For the text-containing cell, return its midpoint in [X, Y] coordinate format. 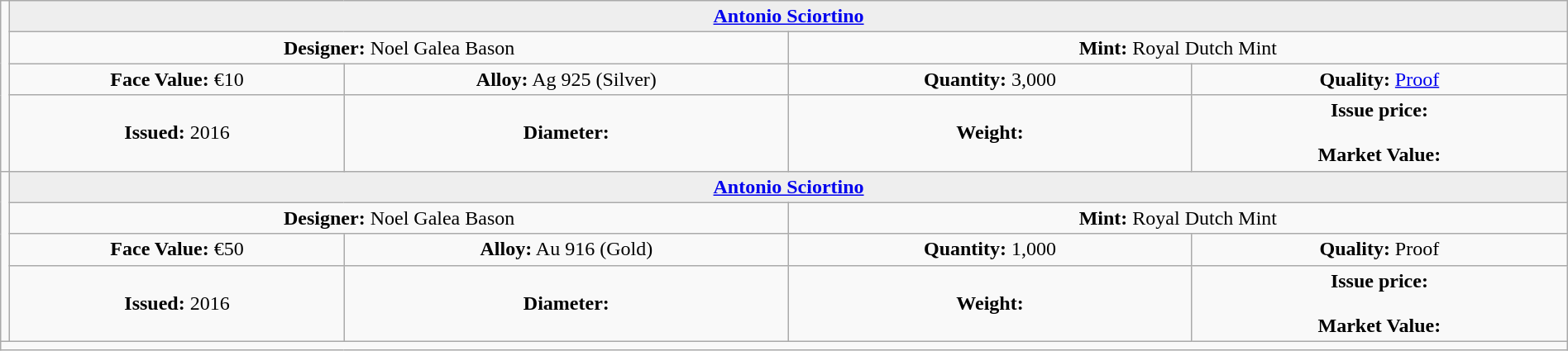
Quantity: 1,000 [989, 249]
Alloy: Au 916 (Gold) [566, 249]
Alloy: Ag 925 (Silver) [566, 79]
Face Value: €10 [177, 79]
Face Value: €50 [177, 249]
Quantity: 3,000 [989, 79]
